Scan for the cell matching the given text and deliver its (x, y) coordinate at center. 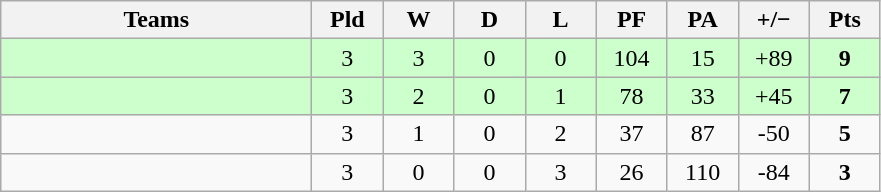
Teams (156, 20)
W (418, 20)
26 (632, 172)
Pld (348, 20)
PA (702, 20)
33 (702, 96)
+45 (774, 96)
-84 (774, 172)
15 (702, 58)
104 (632, 58)
-50 (774, 134)
PF (632, 20)
7 (844, 96)
87 (702, 134)
L (560, 20)
+/− (774, 20)
37 (632, 134)
D (490, 20)
110 (702, 172)
5 (844, 134)
Pts (844, 20)
+89 (774, 58)
9 (844, 58)
78 (632, 96)
